Capture the cell that displays the provided text and extract its [x, y] central coordinate. 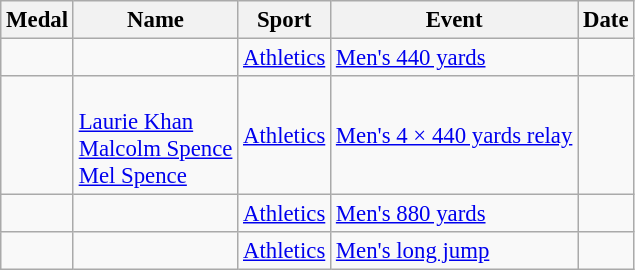
Sport [284, 20]
Men's 440 yards [454, 58]
Laurie KhanMalcolm SpenceMel Spence [155, 136]
Medal [38, 20]
Date [606, 20]
Name [155, 20]
Men's 4 × 440 yards relay [454, 136]
Men's long jump [454, 251]
Men's 880 yards [454, 214]
Event [454, 20]
